Scan for the cell matching the given text and deliver its (x, y) coordinate at center. 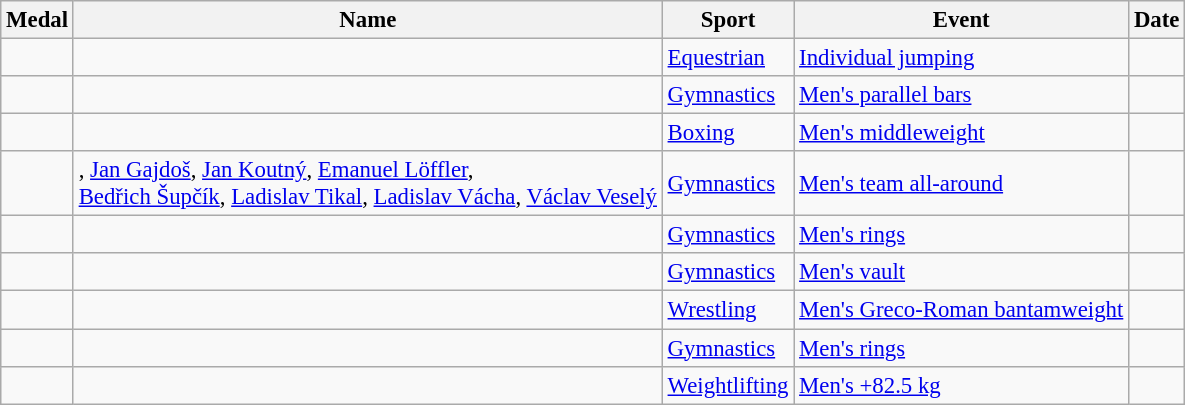
Men's +82.5 kg (962, 385)
Name (368, 20)
Individual jumping (962, 58)
Medal (38, 20)
Men's middleweight (962, 133)
Weightlifting (728, 385)
, Jan Gajdoš, Jan Koutný, Emanuel Löffler,Bedřich Šupčík, Ladislav Tikal, Ladislav Vácha, Václav Veselý (368, 184)
Sport (728, 20)
Boxing (728, 133)
Date (1157, 20)
Men's parallel bars (962, 95)
Men's vault (962, 273)
Event (962, 20)
Men's team all-around (962, 184)
Wrestling (728, 310)
Equestrian (728, 58)
Men's Greco-Roman bantamweight (962, 310)
